Output the (x, y) coordinate of the center of the cell containing the given text.  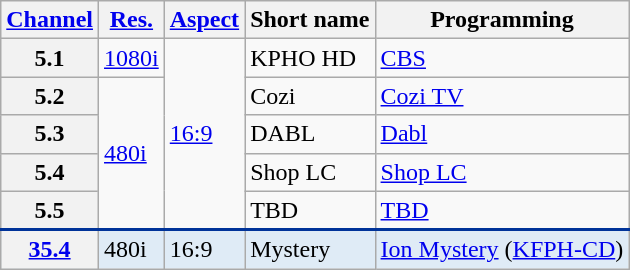
KPHO HD (310, 58)
5.4 (50, 172)
5.2 (50, 96)
Dabl (502, 134)
DABL (310, 134)
Cozi TV (502, 96)
CBS (502, 58)
Channel (50, 20)
Ion Mystery (KFPH-CD) (502, 250)
Mystery (310, 250)
5.3 (50, 134)
Programming (502, 20)
Aspect (204, 20)
35.4 (50, 250)
Cozi (310, 96)
Res. (132, 20)
5.1 (50, 58)
1080i (132, 58)
Short name (310, 20)
5.5 (50, 210)
